Extract the (X, Y) coordinate from the center of the cell holding the provided text.  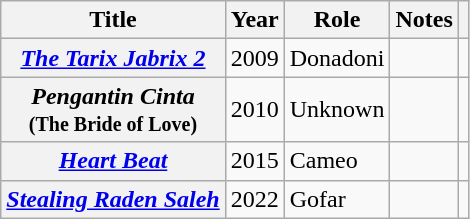
Notes (424, 20)
Gofar (337, 199)
Unknown (337, 110)
Pengantin Cinta(The Bride of Love) (113, 110)
Heart Beat (113, 161)
2015 (254, 161)
2009 (254, 58)
Year (254, 20)
2022 (254, 199)
Title (113, 20)
Donadoni (337, 58)
The Tarix Jabrix 2 (113, 58)
Stealing Raden Saleh (113, 199)
2010 (254, 110)
Cameo (337, 161)
Role (337, 20)
